Scan for the cell matching the given text and deliver its (X, Y) coordinate at center. 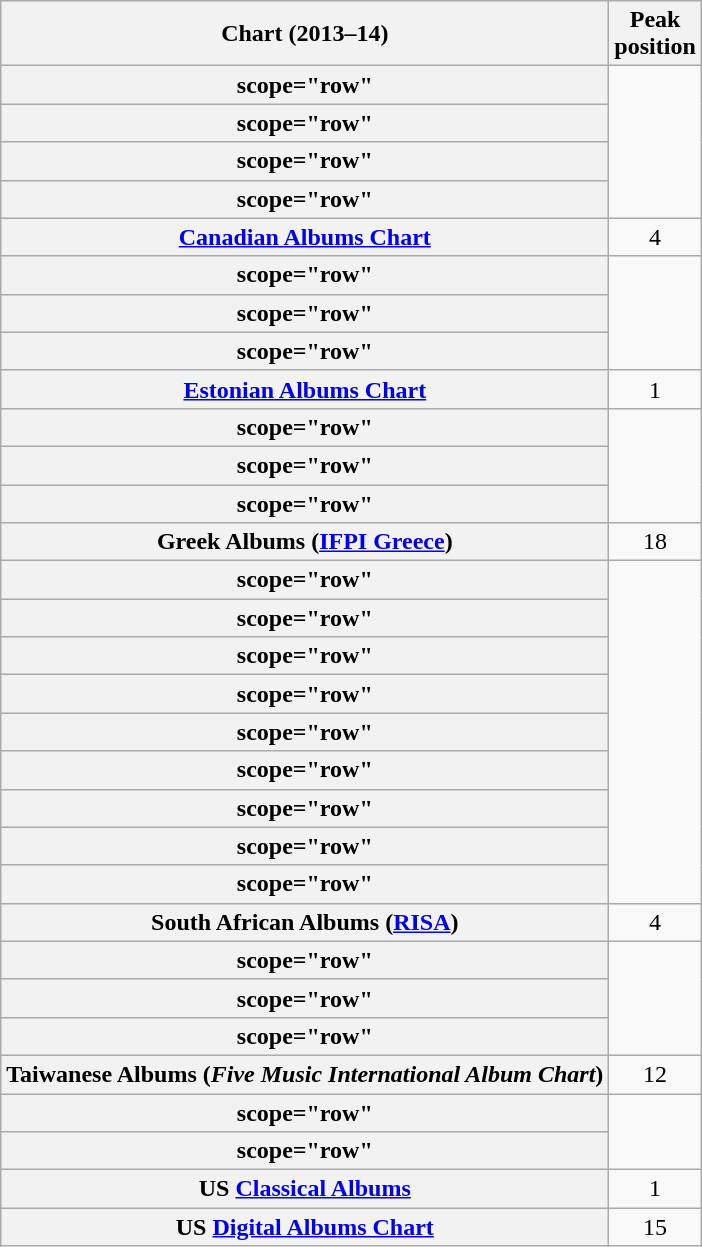
Estonian Albums Chart (305, 389)
12 (655, 1074)
South African Albums (RISA) (305, 922)
Greek Albums (IFPI Greece) (305, 542)
Peakposition (655, 34)
18 (655, 542)
Chart (2013–14) (305, 34)
Canadian Albums Chart (305, 237)
US Classical Albums (305, 1189)
15 (655, 1227)
US Digital Albums Chart (305, 1227)
Taiwanese Albums (Five Music International Album Chart) (305, 1074)
